Detect which cell encompasses the target text, then output its (x, y) center coordinate. 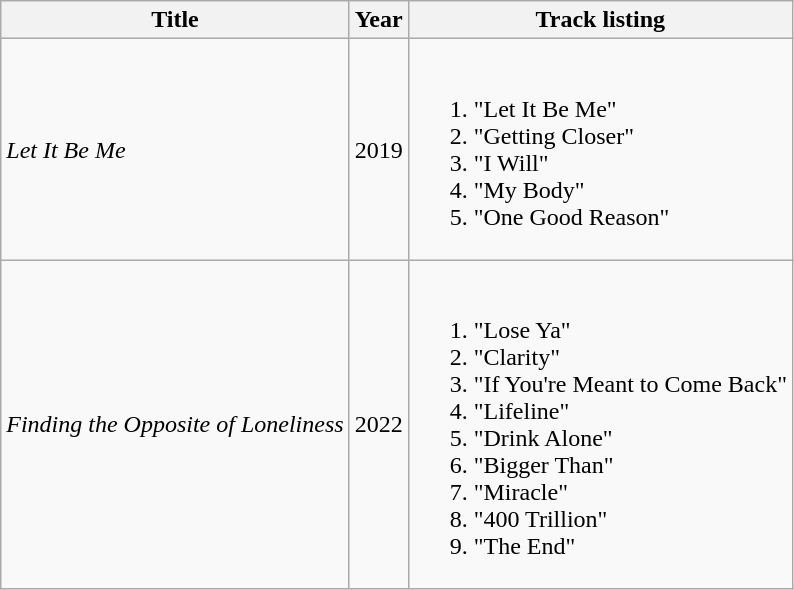
Title (175, 20)
Finding the Opposite of Loneliness (175, 424)
2019 (378, 150)
2022 (378, 424)
Year (378, 20)
Track listing (600, 20)
Let It Be Me (175, 150)
"Lose Ya""Clarity""If You're Meant to Come Back""Lifeline""Drink Alone""Bigger Than""Miracle""400 Trillion""The End" (600, 424)
"Let It Be Me""Getting Closer""I Will""My Body""One Good Reason" (600, 150)
